Pinpoint the cell where the given text exists, returning its (x, y) midpoint coordinate. 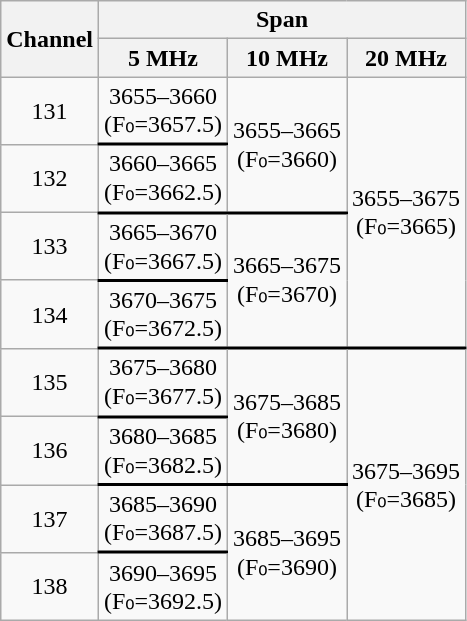
131 (50, 110)
Channel (50, 39)
134 (50, 314)
20 MHz (406, 58)
Span (282, 20)
3675–3695(F₀=3685) (406, 484)
132 (50, 178)
3655–3660(F₀=3657.5) (164, 110)
10 MHz (286, 58)
3685–3690(F₀=3687.5) (164, 518)
3675–3685(F₀=3680) (286, 416)
3675–3680(F₀=3677.5) (164, 382)
3655–3665(F₀=3660) (286, 144)
3665–3675(F₀=3670) (286, 280)
5 MHz (164, 58)
3655–3675(F₀=3665) (406, 213)
3665–3670(F₀=3667.5) (164, 246)
137 (50, 518)
3685–3695(F₀=3690) (286, 552)
3680–3685(F₀=3682.5) (164, 450)
135 (50, 382)
3670–3675(F₀=3672.5) (164, 314)
3660–3665(F₀=3662.5) (164, 178)
133 (50, 246)
136 (50, 450)
138 (50, 586)
3690–3695(F₀=3692.5) (164, 586)
